Pinpoint the cell where the given text exists, returning its (X, Y) midpoint coordinate. 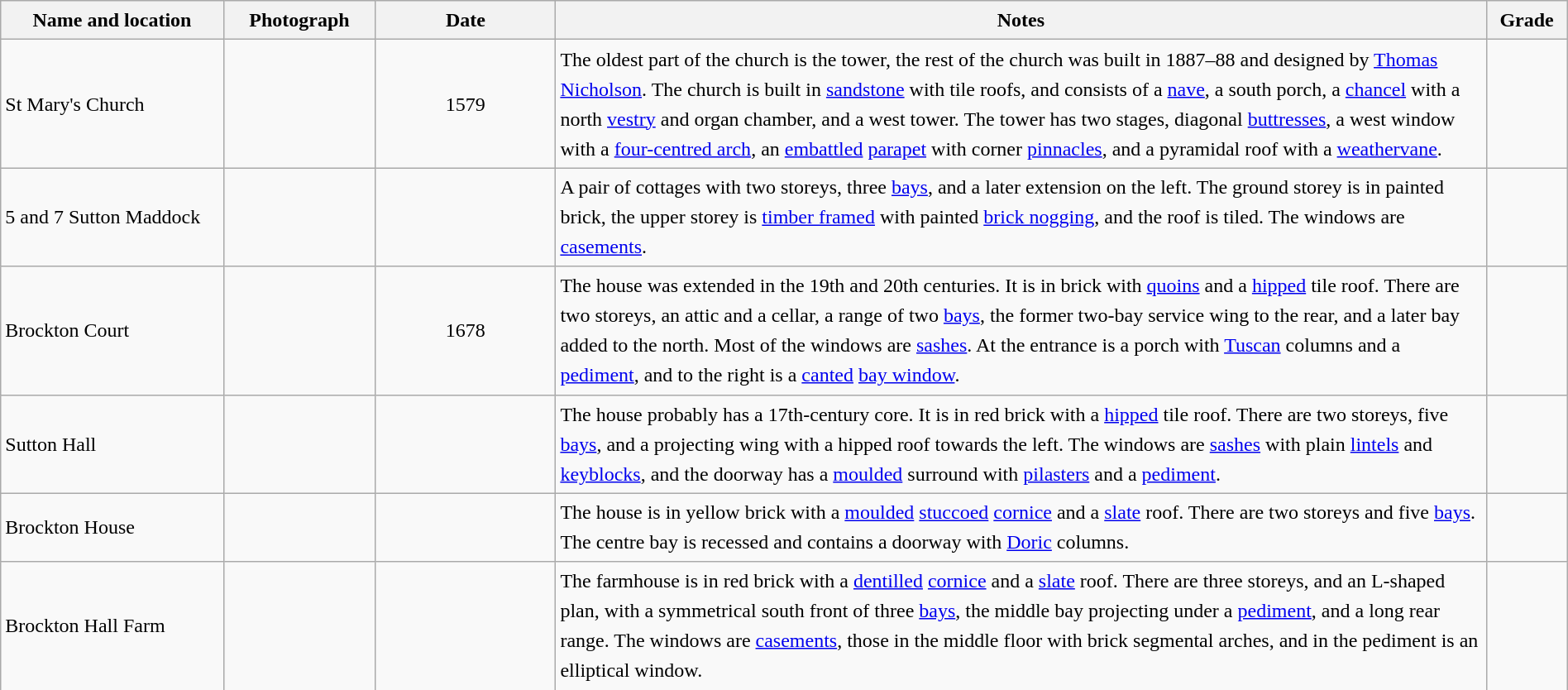
Notes (1021, 20)
St Mary's Church (112, 104)
Date (466, 20)
Sutton Hall (112, 443)
Name and location (112, 20)
5 and 7 Sutton Maddock (112, 217)
Brockton Court (112, 331)
1579 (466, 104)
1678 (466, 331)
Photograph (299, 20)
Brockton Hall Farm (112, 625)
Brockton House (112, 528)
Grade (1527, 20)
